Scan for the cell matching the given text and deliver its (X, Y) coordinate at center. 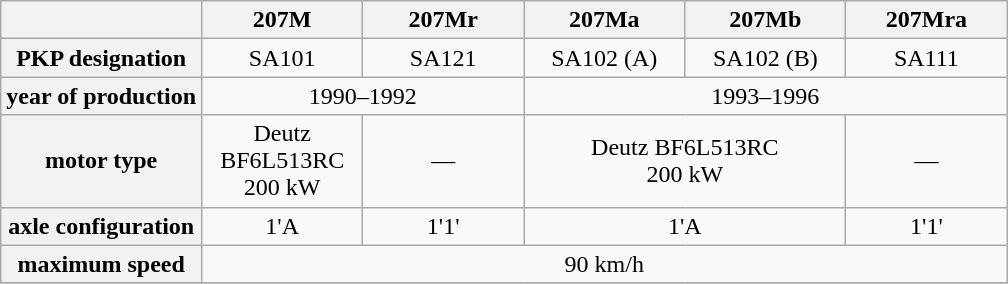
SA102 (A) (604, 58)
207Mb (766, 20)
1990–1992 (363, 96)
207Ma (604, 20)
90 km/h (604, 264)
1993–1996 (766, 96)
motor type (102, 161)
axle configuration (102, 226)
PKP designation (102, 58)
SA102 (B) (766, 58)
year of production (102, 96)
207Mra (926, 20)
SA111 (926, 58)
SA101 (282, 58)
207Mr (444, 20)
207M (282, 20)
maximum speed (102, 264)
SA121 (444, 58)
